Capture the cell that displays the provided text and extract its (x, y) central coordinate. 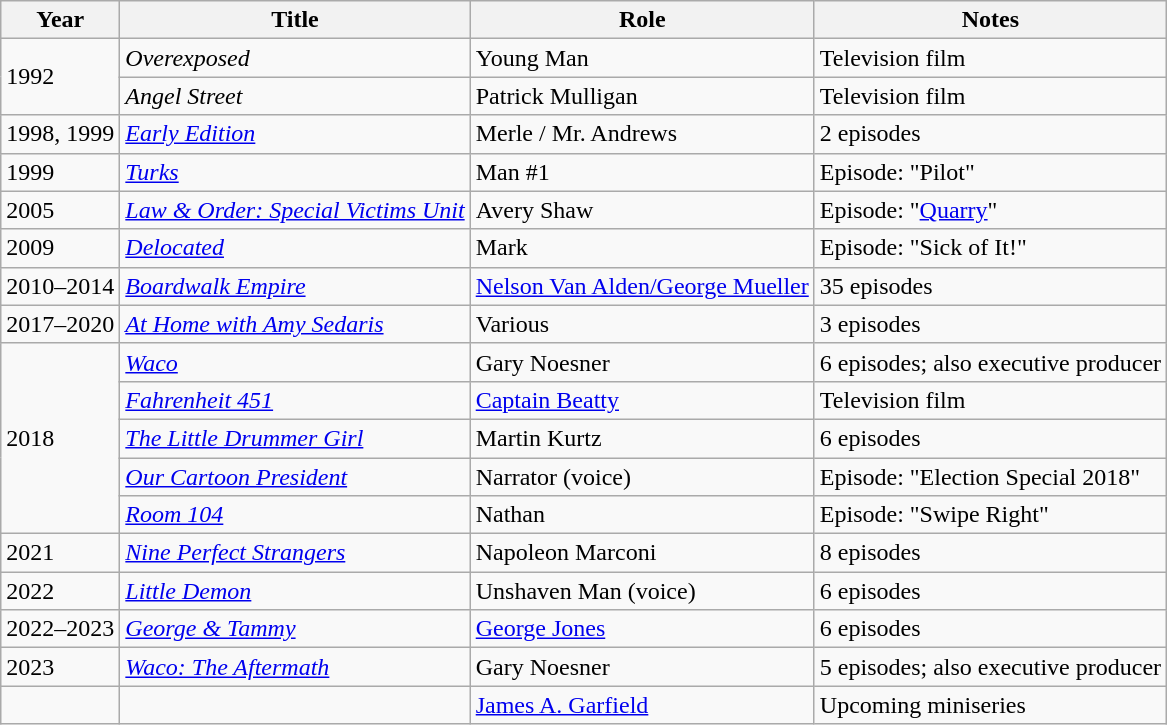
Notes (990, 20)
Episode: "Swipe Right" (990, 515)
Overexposed (295, 58)
35 episodes (990, 286)
Waco (295, 362)
George Jones (642, 629)
Boardwalk Empire (295, 286)
Avery Shaw (642, 210)
1999 (60, 172)
Our Cartoon President (295, 477)
The Little Drummer Girl (295, 438)
8 episodes (990, 553)
6 episodes; also executive producer (990, 362)
2018 (60, 438)
Angel Street (295, 96)
Mark (642, 248)
Episode: "Election Special 2018" (990, 477)
Nelson Van Alden/George Mueller (642, 286)
1998, 1999 (60, 134)
Various (642, 324)
Upcoming miniseries (990, 705)
Little Demon (295, 591)
Patrick Mulligan (642, 96)
Role (642, 20)
Fahrenheit 451 (295, 400)
Room 104 (295, 515)
2023 (60, 667)
Young Man (642, 58)
Unshaven Man (voice) (642, 591)
Episode: "Pilot" (990, 172)
Narrator (voice) (642, 477)
2 episodes (990, 134)
1992 (60, 77)
Delocated (295, 248)
Early Edition (295, 134)
2009 (60, 248)
Turks (295, 172)
Title (295, 20)
2017–2020 (60, 324)
2010–2014 (60, 286)
Nathan (642, 515)
2005 (60, 210)
At Home with Amy Sedaris (295, 324)
Nine Perfect Strangers (295, 553)
James A. Garfield (642, 705)
Episode: "Quarry" (990, 210)
Merle / Mr. Andrews (642, 134)
Napoleon Marconi (642, 553)
Year (60, 20)
5 episodes; also executive producer (990, 667)
2022–2023 (60, 629)
3 episodes (990, 324)
2021 (60, 553)
Law & Order: Special Victims Unit (295, 210)
George & Tammy (295, 629)
Man #1 (642, 172)
Captain Beatty (642, 400)
Waco: The Aftermath (295, 667)
2022 (60, 591)
Martin Kurtz (642, 438)
Episode: "Sick of It!" (990, 248)
